Locate the cell with the specified text and output its (x, y) center coordinate. 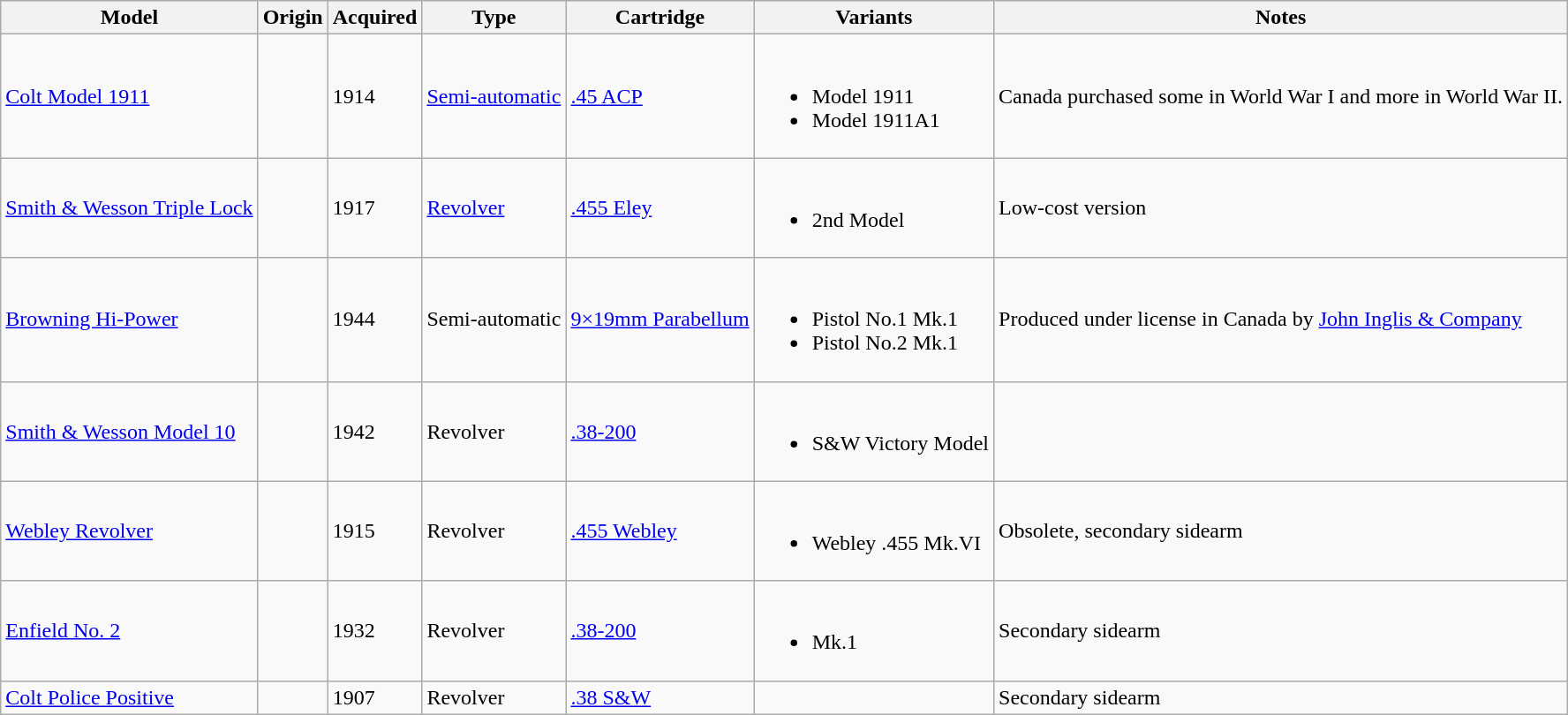
Browning Hi-Power (129, 320)
Produced under license in Canada by John Inglis & Company (1281, 320)
Model (129, 18)
Cartridge (660, 18)
Notes (1281, 18)
.455 Eley (660, 208)
1917 (374, 208)
1932 (374, 630)
1942 (374, 431)
Enfield No. 2 (129, 630)
Type (494, 18)
S&W Victory Model (874, 431)
Webley Revolver (129, 531)
1907 (374, 697)
Colt Police Positive (129, 697)
Model 1911Model 1911A1 (874, 96)
Smith & Wesson Model 10 (129, 431)
1944 (374, 320)
.45 ACP (660, 96)
Smith & Wesson Triple Lock (129, 208)
1915 (374, 531)
Variants (874, 18)
Webley .455 Mk.VI (874, 531)
Obsolete, secondary sidearm (1281, 531)
.38 S&W (660, 697)
9×19mm Parabellum (660, 320)
Low-cost version (1281, 208)
Acquired (374, 18)
Pistol No.1 Mk.1Pistol No.2 Mk.1 (874, 320)
Colt Model 1911 (129, 96)
2nd Model (874, 208)
1914 (374, 96)
Canada purchased some in World War I and more in World War II. (1281, 96)
.455 Webley (660, 531)
Mk.1 (874, 630)
Origin (293, 18)
